Extract the (x, y) coordinate from the center of the cell holding the provided text.  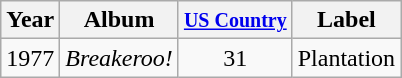
Breakeroo! (120, 58)
31 (235, 58)
Label (346, 20)
1977 (30, 58)
Plantation (346, 58)
US Country (235, 20)
Year (30, 20)
Album (120, 20)
